Pinpoint the cell where the given text exists, returning its [x, y] midpoint coordinate. 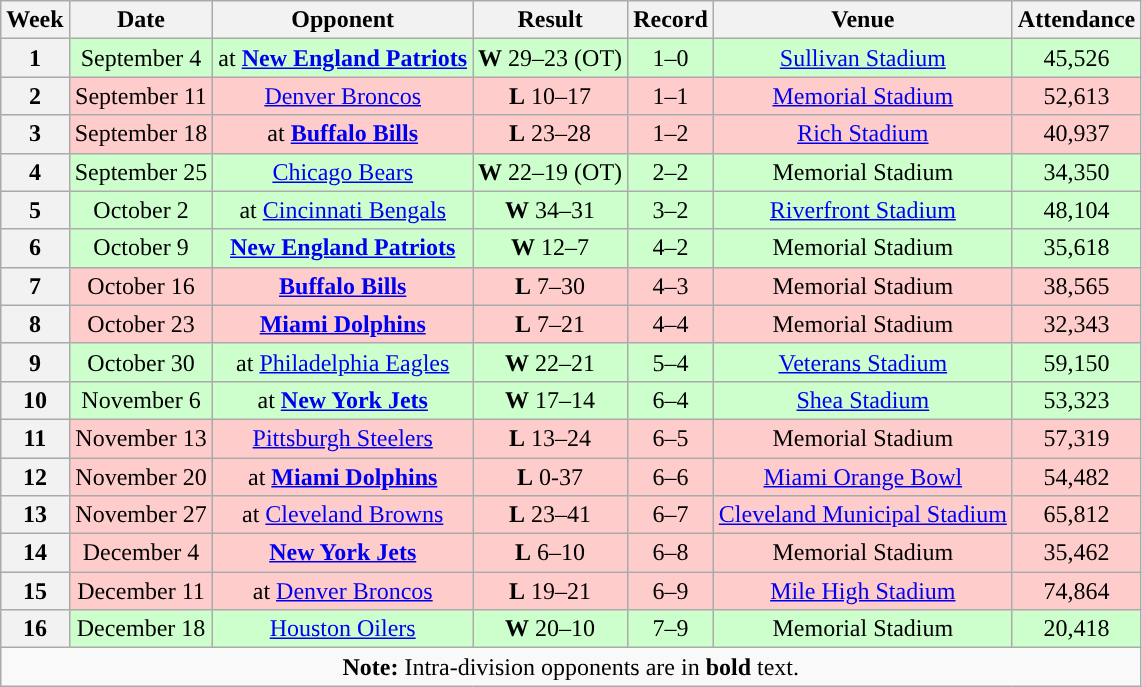
Mile High Stadium [862, 591]
32,343 [1076, 324]
L 6–10 [550, 553]
Buffalo Bills [343, 286]
at Philadelphia Eagles [343, 362]
48,104 [1076, 210]
74,864 [1076, 591]
W 17–14 [550, 400]
November 20 [141, 477]
W 12–7 [550, 248]
6–9 [671, 591]
L 0-37 [550, 477]
35,462 [1076, 553]
at Cincinnati Bengals [343, 210]
Venue [862, 20]
L 19–21 [550, 591]
34,350 [1076, 172]
9 [35, 362]
7–9 [671, 629]
Rich Stadium [862, 134]
at New York Jets [343, 400]
L 13–24 [550, 438]
New York Jets [343, 553]
October 16 [141, 286]
Houston Oilers [343, 629]
October 2 [141, 210]
Veterans Stadium [862, 362]
November 27 [141, 515]
Cleveland Municipal Stadium [862, 515]
20,418 [1076, 629]
2–2 [671, 172]
Sullivan Stadium [862, 58]
October 23 [141, 324]
Shea Stadium [862, 400]
53,323 [1076, 400]
13 [35, 515]
November 6 [141, 400]
L 10–17 [550, 96]
14 [35, 553]
at Cleveland Browns [343, 515]
Chicago Bears [343, 172]
16 [35, 629]
52,613 [1076, 96]
38,565 [1076, 286]
4–3 [671, 286]
12 [35, 477]
W 29–23 (OT) [550, 58]
Opponent [343, 20]
6–7 [671, 515]
54,482 [1076, 477]
New England Patriots [343, 248]
at Denver Broncos [343, 591]
6–6 [671, 477]
September 25 [141, 172]
1–0 [671, 58]
Pittsburgh Steelers [343, 438]
L 23–41 [550, 515]
8 [35, 324]
December 18 [141, 629]
6–5 [671, 438]
at Miami Dolphins [343, 477]
15 [35, 591]
Attendance [1076, 20]
3 [35, 134]
4–4 [671, 324]
3–2 [671, 210]
40,937 [1076, 134]
at Buffalo Bills [343, 134]
September 11 [141, 96]
at New England Patriots [343, 58]
L 7–30 [550, 286]
6–8 [671, 553]
1 [35, 58]
November 13 [141, 438]
September 4 [141, 58]
W 22–21 [550, 362]
Miami Dolphins [343, 324]
Miami Orange Bowl [862, 477]
Record [671, 20]
2 [35, 96]
Note: Intra-division opponents are in bold text. [571, 667]
57,319 [1076, 438]
Denver Broncos [343, 96]
35,618 [1076, 248]
December 4 [141, 553]
11 [35, 438]
September 18 [141, 134]
October 9 [141, 248]
W 34–31 [550, 210]
4–2 [671, 248]
6–4 [671, 400]
L 7–21 [550, 324]
1–2 [671, 134]
10 [35, 400]
October 30 [141, 362]
W 20–10 [550, 629]
45,526 [1076, 58]
59,150 [1076, 362]
5–4 [671, 362]
Week [35, 20]
December 11 [141, 591]
4 [35, 172]
Date [141, 20]
6 [35, 248]
65,812 [1076, 515]
7 [35, 286]
L 23–28 [550, 134]
Riverfront Stadium [862, 210]
5 [35, 210]
1–1 [671, 96]
Result [550, 20]
W 22–19 (OT) [550, 172]
